Scan for the cell matching the given text and deliver its [x, y] coordinate at center. 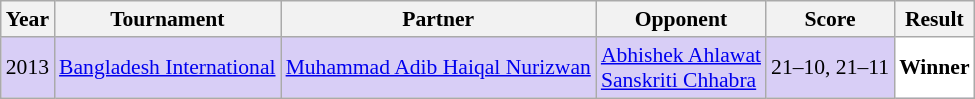
Bangladesh International [168, 68]
2013 [28, 68]
Score [830, 19]
21–10, 21–11 [830, 68]
Opponent [681, 19]
Result [934, 19]
Tournament [168, 19]
Partner [438, 19]
Year [28, 19]
Muhammad Adib Haiqal Nurizwan [438, 68]
Winner [934, 68]
Abhishek Ahlawat Sanskriti Chhabra [681, 68]
